Extract the (X, Y) coordinate from the center of the cell holding the provided text.  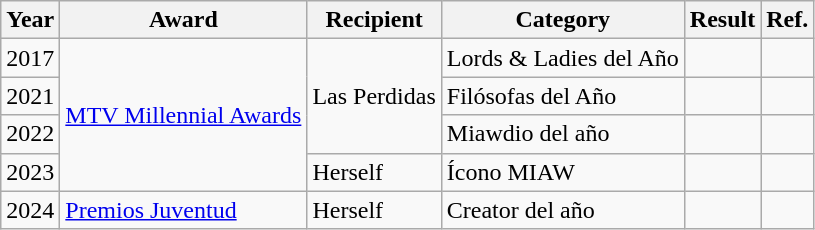
2024 (30, 210)
Filósofas del Año (562, 96)
Creator del año (562, 210)
Category (562, 20)
2021 (30, 96)
Award (184, 20)
Las Perdidas (374, 96)
Recipient (374, 20)
MTV Millennial Awards (184, 115)
2022 (30, 134)
2023 (30, 172)
Ícono MIAW (562, 172)
2017 (30, 58)
Ref. (788, 20)
Year (30, 20)
Miawdio del año (562, 134)
Premios Juventud (184, 210)
Lords & Ladies del Año (562, 58)
Result (722, 20)
